For the text-containing cell, return its midpoint in [X, Y] coordinate format. 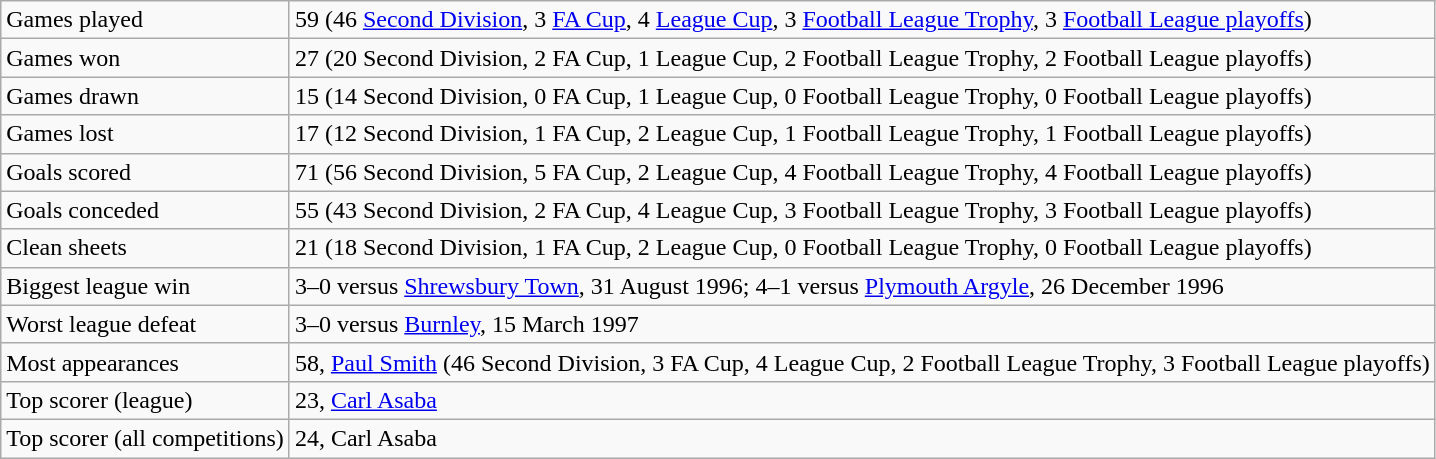
Top scorer (league) [146, 400]
Games drawn [146, 96]
Games played [146, 20]
Top scorer (all competitions) [146, 438]
Most appearances [146, 362]
71 (56 Second Division, 5 FA Cup, 2 League Cup, 4 Football League Trophy, 4 Football League playoffs) [862, 172]
59 (46 Second Division, 3 FA Cup, 4 League Cup, 3 Football League Trophy, 3 Football League playoffs) [862, 20]
Clean sheets [146, 248]
Goals scored [146, 172]
24, Carl Asaba [862, 438]
3–0 versus Shrewsbury Town, 31 August 1996; 4–1 versus Plymouth Argyle, 26 December 1996 [862, 286]
Worst league defeat [146, 324]
Games lost [146, 134]
Games won [146, 58]
Biggest league win [146, 286]
58, Paul Smith (46 Second Division, 3 FA Cup, 4 League Cup, 2 Football League Trophy, 3 Football League playoffs) [862, 362]
Goals conceded [146, 210]
23, Carl Asaba [862, 400]
17 (12 Second Division, 1 FA Cup, 2 League Cup, 1 Football League Trophy, 1 Football League playoffs) [862, 134]
27 (20 Second Division, 2 FA Cup, 1 League Cup, 2 Football League Trophy, 2 Football League playoffs) [862, 58]
15 (14 Second Division, 0 FA Cup, 1 League Cup, 0 Football League Trophy, 0 Football League playoffs) [862, 96]
55 (43 Second Division, 2 FA Cup, 4 League Cup, 3 Football League Trophy, 3 Football League playoffs) [862, 210]
3–0 versus Burnley, 15 March 1997 [862, 324]
21 (18 Second Division, 1 FA Cup, 2 League Cup, 0 Football League Trophy, 0 Football League playoffs) [862, 248]
